Locate the cell with the specified text and output its [X, Y] center coordinate. 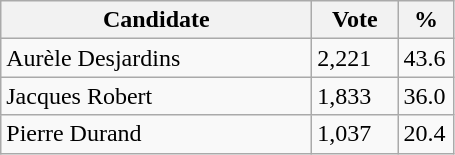
20.4 [426, 134]
Pierre Durand [156, 134]
Vote [355, 20]
Aurèle Desjardins [156, 58]
43.6 [426, 58]
Jacques Robert [156, 96]
1,037 [355, 134]
1,833 [355, 96]
% [426, 20]
2,221 [355, 58]
36.0 [426, 96]
Candidate [156, 20]
